Detect which cell encompasses the target text, then output its (X, Y) center coordinate. 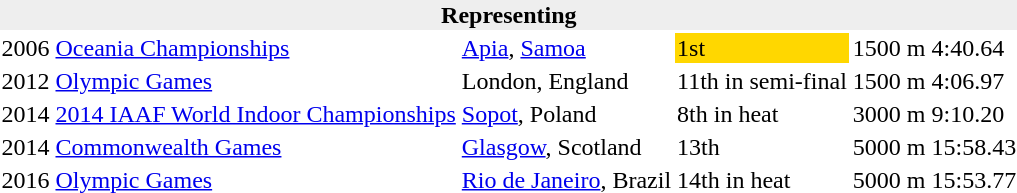
1st (762, 48)
5000 m (889, 147)
Olympic Games (256, 81)
2006 (26, 48)
3000 m (889, 114)
Oceania Championships (256, 48)
2014 IAAF World Indoor Championships (256, 114)
Sopot, Poland (566, 114)
2012 (26, 81)
London, England (566, 81)
13th (762, 147)
Apia, Samoa (566, 48)
11th in semi-final (762, 81)
Glasgow, Scotland (566, 147)
Commonwealth Games (256, 147)
8th in heat (762, 114)
